Output the [x, y] coordinate of the center of the cell containing the given text.  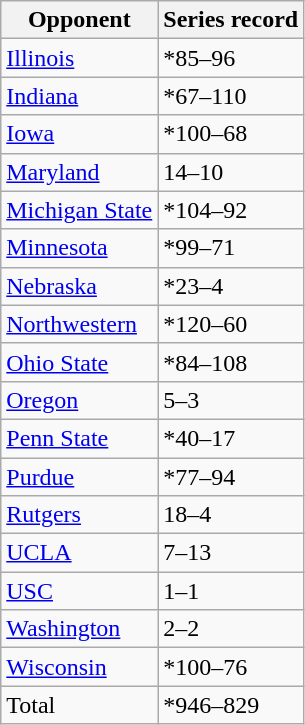
Ohio State [80, 362]
Illinois [80, 58]
Series record [231, 20]
Purdue [80, 477]
1–1 [231, 591]
*100–68 [231, 134]
UCLA [80, 553]
Michigan State [80, 210]
*40–17 [231, 438]
Maryland [80, 172]
*67–110 [231, 96]
*946–829 [231, 705]
Northwestern [80, 324]
Iowa [80, 134]
14–10 [231, 172]
*23–4 [231, 286]
Total [80, 705]
*120–60 [231, 324]
Washington [80, 629]
18–4 [231, 515]
*77–94 [231, 477]
*100–76 [231, 667]
5–3 [231, 400]
Indiana [80, 96]
*85–96 [231, 58]
Wisconsin [80, 667]
Rutgers [80, 515]
7–13 [231, 553]
2–2 [231, 629]
Oregon [80, 400]
Minnesota [80, 248]
*104–92 [231, 210]
*84–108 [231, 362]
Nebraska [80, 286]
Penn State [80, 438]
USC [80, 591]
Opponent [80, 20]
*99–71 [231, 248]
